Output the [X, Y] coordinate of the center of the cell containing the given text.  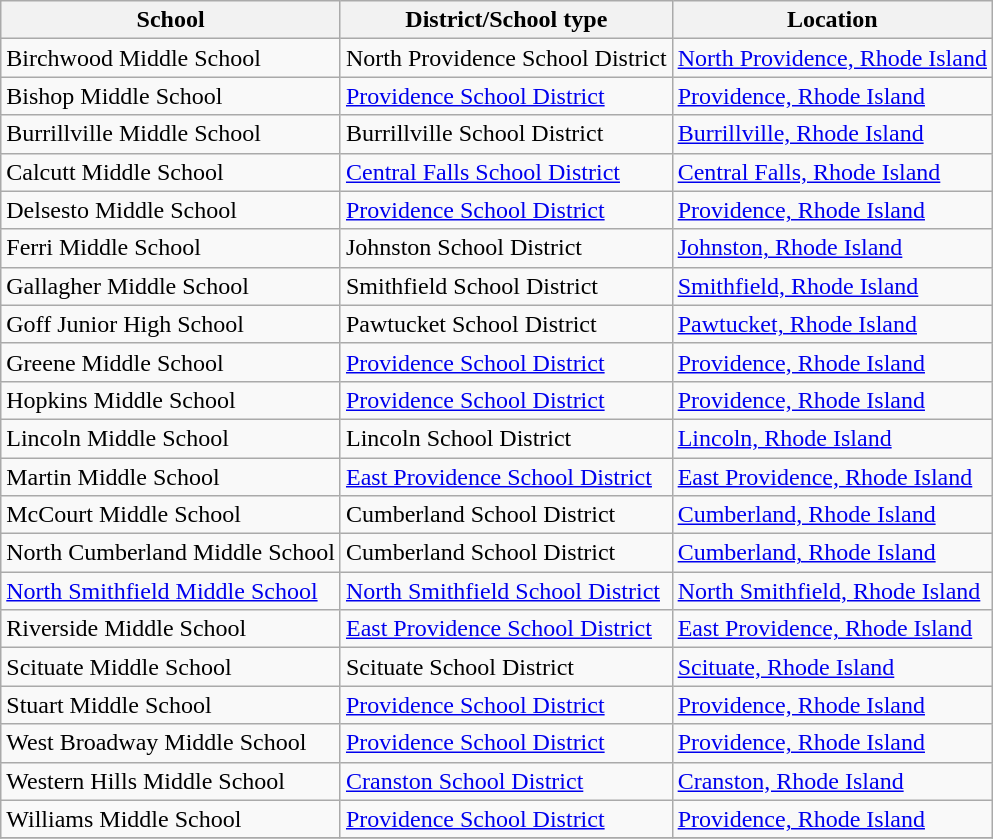
Hopkins Middle School [171, 400]
Birchwood Middle School [171, 58]
Cranston, Rhode Island [832, 781]
Scituate Middle School [171, 667]
Calcutt Middle School [171, 172]
North Cumberland Middle School [171, 553]
Williams Middle School [171, 819]
Scituate, Rhode Island [832, 667]
Goff Junior High School [171, 324]
Gallagher Middle School [171, 286]
Riverside Middle School [171, 629]
Stuart Middle School [171, 705]
School [171, 20]
Location [832, 20]
Lincoln School District [506, 438]
North Smithfield, Rhode Island [832, 591]
District/School type [506, 20]
Johnston School District [506, 248]
Burrillville, Rhode Island [832, 134]
Greene Middle School [171, 362]
Ferri Middle School [171, 248]
Burrillville School District [506, 134]
Pawtucket School District [506, 324]
Lincoln, Rhode Island [832, 438]
Smithfield, Rhode Island [832, 286]
Martin Middle School [171, 477]
Scituate School District [506, 667]
Bishop Middle School [171, 96]
Western Hills Middle School [171, 781]
West Broadway Middle School [171, 743]
North Providence School District [506, 58]
Cranston School District [506, 781]
Smithfield School District [506, 286]
Delsesto Middle School [171, 210]
Pawtucket, Rhode Island [832, 324]
North Smithfield School District [506, 591]
North Smithfield Middle School [171, 591]
Lincoln Middle School [171, 438]
Central Falls, Rhode Island [832, 172]
Central Falls School District [506, 172]
McCourt Middle School [171, 515]
Burrillville Middle School [171, 134]
Johnston, Rhode Island [832, 248]
North Providence, Rhode Island [832, 58]
